Pinpoint the cell where the given text exists, returning its [X, Y] midpoint coordinate. 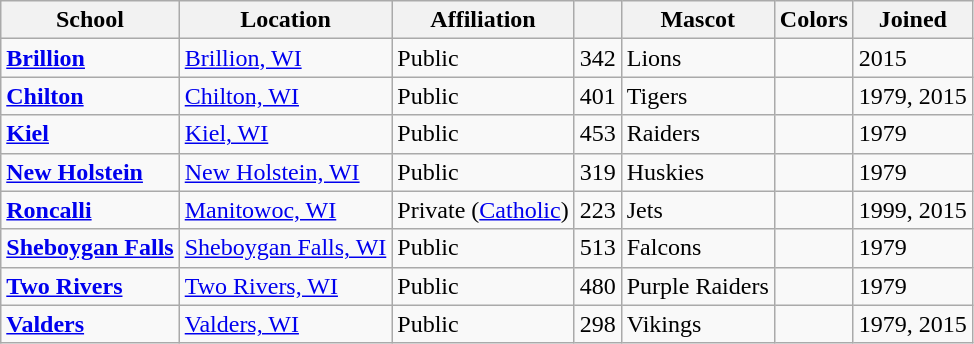
223 [598, 210]
New Holstein, WI [286, 172]
Sheboygan Falls [90, 248]
Manitowoc, WI [286, 210]
Joined [912, 20]
Affiliation [483, 20]
School [90, 20]
Tigers [698, 96]
Huskies [698, 172]
Chilton, WI [286, 96]
Roncalli [90, 210]
New Holstein [90, 172]
Private (Catholic) [483, 210]
Two Rivers, WI [286, 286]
319 [598, 172]
Location [286, 20]
2015 [912, 58]
Brillion, WI [286, 58]
342 [598, 58]
298 [598, 324]
Brillion [90, 58]
Kiel [90, 134]
Raiders [698, 134]
Two Rivers [90, 286]
Valders, WI [286, 324]
453 [598, 134]
Falcons [698, 248]
Jets [698, 210]
Mascot [698, 20]
Purple Raiders [698, 286]
Chilton [90, 96]
Kiel, WI [286, 134]
513 [598, 248]
Valders [90, 324]
Sheboygan Falls, WI [286, 248]
Colors [814, 20]
Vikings [698, 324]
Lions [698, 58]
480 [598, 286]
401 [598, 96]
1999, 2015 [912, 210]
